Extract the (x, y) coordinate from the center of the cell holding the provided text.  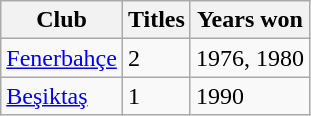
1990 (250, 96)
Years won (250, 20)
Fenerbahçe (62, 58)
Club (62, 20)
1 (156, 96)
2 (156, 58)
1976, 1980 (250, 58)
Titles (156, 20)
Beşiktaş (62, 96)
